Scan for the cell matching the given text and deliver its [x, y] coordinate at center. 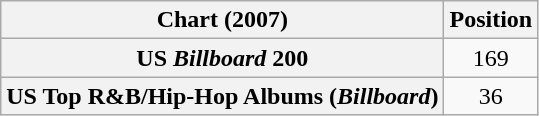
US Top R&B/Hip-Hop Albums (Billboard) [222, 96]
US Billboard 200 [222, 58]
Chart (2007) [222, 20]
36 [491, 96]
Position [491, 20]
169 [491, 58]
